Detect which cell encompasses the target text, then output its [x, y] center coordinate. 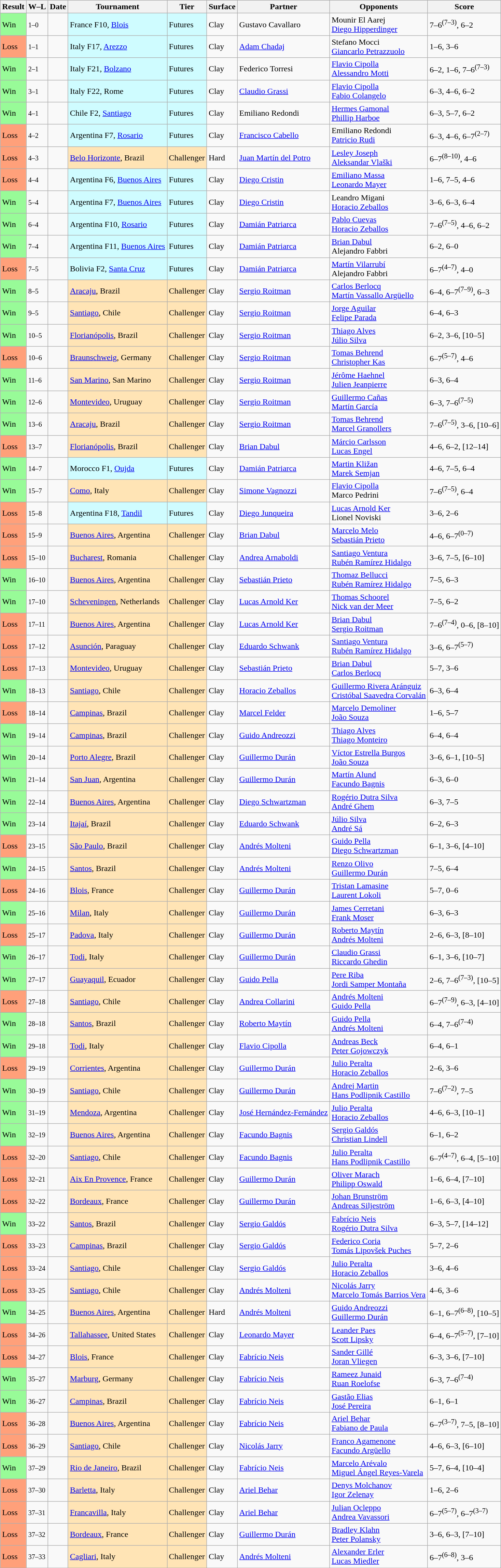
6–3, 6–0 [464, 780]
Mendoza, Argentina [117, 1113]
23–14 [37, 824]
1–1 [37, 46]
6–1, 6–7(6–8), [10–5] [464, 1312]
Andrea Collarini [283, 1001]
3–6, 7–5, [6–10] [464, 557]
Jorge Aguilar Felipe Parada [378, 313]
Rameez Junaid Ruan Roelofse [378, 1379]
Brian Dabul Sergio Roitman [378, 624]
1–6, 5–7 [464, 713]
31–19 [37, 1113]
6–3, 7–6(7–4) [464, 1379]
Morocco F1, Oujda [117, 468]
Barletta, Italy [117, 1490]
32–19 [37, 1135]
Guillermo Rivera Aránguiz Cristóbal Saavedra Corvalán [378, 691]
1–6, 6–4, [7–10] [464, 1179]
15–10 [37, 557]
Emiliano Redondi Patricio Rudi [378, 135]
29–19 [37, 1068]
7–6(7–4), 0–6, [8–10] [464, 624]
Marcel Felder [283, 713]
San Juan, Argentina [117, 780]
16–10 [37, 580]
Belo Horizonte, Brazil [117, 158]
22–14 [37, 801]
Argentina F6, Buenos Aires [117, 180]
7–6(7–3), 6–2 [464, 25]
Itajaí, Brazil [117, 824]
Fabrício Neis Rogério Dutra Silva [378, 1223]
Martin Kližan Marek Semjan [378, 468]
Leonardo Mayer [283, 1335]
7–6(7–5), 6–4 [464, 491]
Aix En Provence, France [117, 1179]
4–2 [37, 135]
Andrea Arnaboldi [283, 557]
Francisco Cabello [283, 135]
Guayaquil, Ecuador [117, 979]
32–20 [37, 1157]
Rogério Dutra Silva André Ghem [378, 801]
Cagliari, Italy [117, 1556]
36–28 [37, 1423]
Horacio Zeballos [283, 691]
Tomas Behrend Christopher Kas [378, 358]
Andrés Molteni Guido Pella [378, 1001]
35–27 [37, 1379]
13–7 [37, 446]
Gustavo Cavallaro [283, 25]
36–29 [37, 1446]
7–4 [37, 246]
San Marino, San Marino [117, 380]
Nicolás Jarry [283, 1446]
Nicolás Jarry Marcelo Tomás Barrios Vera [378, 1290]
6–7(5–7), 4–6 [464, 358]
Rio de Janeiro, Brazil [117, 1468]
Oliver Marach Philipp Oswald [378, 1179]
4–1 [37, 113]
Marcelo Melo Sebastián Prieto [378, 535]
Martín Vilarrubí Alejandro Fabbri [378, 268]
5–7, 3–6 [464, 668]
4–6, 3–6 [464, 1290]
20–14 [37, 757]
36–27 [37, 1401]
Date [58, 7]
Roberto Maytín Andrés Molteni [378, 935]
21–14 [37, 780]
6–3, 4–6, 6–2 [464, 91]
Lucas Arnold Ker Lionel Noviski [378, 513]
1–6, 2–6 [464, 1490]
6–3, 6–3 [464, 913]
6–4 [37, 224]
6–4, 6–4 [464, 735]
Argentina F7, Rosario [117, 135]
25–16 [37, 913]
Tristan Lamasine Laurent Lokoli [378, 890]
9–5 [37, 313]
28–18 [37, 1024]
Adam Chadaj [283, 46]
6–7(4–7), 4–0 [464, 268]
6–2, 6–0 [464, 246]
7–6(7–5), 3–6, [10–6] [464, 424]
Guido Andreozzi [283, 735]
Julian Ocleppo Andrea Vavassori [378, 1512]
7–5, 6–2 [464, 601]
7–5, 6–4 [464, 868]
6–3, 5–7, [14–12] [464, 1223]
Sander Gillé Joran Vliegen [378, 1357]
Sergio Galdós Christian Lindell [378, 1135]
Carlos Berlocq Martín Vassallo Argüello [378, 291]
Andrej Martin Hans Podlipnik Castillo [378, 1090]
Flavio Cipolla [283, 1046]
Federico Coria Tomás Lipovšek Puches [378, 1246]
37–30 [37, 1490]
Simone Vagnozzi [283, 491]
Guido Pella Andrés Molteni [378, 1024]
7–5, 6–3 [464, 580]
10–6 [37, 358]
James Cerretani Frank Moser [378, 913]
34–26 [37, 1335]
5–7, 2–6 [464, 1246]
Partner [283, 7]
Surface [222, 7]
Andreas Beck Peter Gojowczyk [378, 1046]
2–6, 7–6(7–3), [10–5] [464, 979]
Como, Italy [117, 491]
Brian Dabul Alejandro Fabbri [378, 246]
3–6, 2–6 [464, 513]
Italy F21, Bolzano [117, 69]
6–4, 6–7(5–7), [7–10] [464, 1335]
14–7 [37, 468]
Alexander Erler Lucas Miedler [378, 1556]
Johan Brunström Andreas Siljeström [378, 1201]
19–14 [37, 735]
2–6, 6–3, [8–10] [464, 935]
Score [464, 7]
Márcio Carlsson Lucas Engel [378, 446]
Jérôme Haehnel Julien Jeanpierre [378, 380]
6–1, 3–6, [4–10] [464, 846]
Guillermo Cañas Martín García [378, 402]
6–3, 5–7, 6–2 [464, 113]
5–4 [37, 202]
24–15 [37, 868]
W–L [37, 7]
Lesley Joseph Aleksandar Vlaški [378, 158]
15–8 [37, 513]
3–6, 6–7(5–7) [464, 646]
Júlio Silva André Sá [378, 824]
Julio Peralta Hans Podlipnik Castillo [378, 1157]
Mounir El Aarej Diego Hipperdinger [378, 25]
25–17 [37, 935]
17–10 [37, 601]
37–33 [37, 1556]
France F10, Blois [117, 25]
Francavilla, Italy [117, 1512]
6–3, 4–6, 6–7(2–7) [464, 135]
15–7 [37, 491]
Thomas Schoorel Nick van der Meer [378, 601]
Guido Pella Diego Schwartzman [378, 846]
Argentina F18, Tandil [117, 513]
32–22 [37, 1201]
6–7(5–7), 6–7(3–7) [464, 1512]
6–4, 7–6(7–4) [464, 1024]
3–6, 6–3, [7–10] [464, 1535]
6–7(6–8), 3–6 [464, 1556]
Víctor Estrella Burgos João Souza [378, 757]
Braunschweig, Germany [117, 358]
27–17 [37, 979]
Stefano Mocci Giancarlo Petrazzuolo [378, 46]
7–6(7–5), 4–6, 6–2 [464, 224]
18–13 [37, 691]
37–31 [37, 1512]
13–6 [37, 424]
4–6, 6–7(0–7) [464, 535]
Italy F22, Rome [117, 91]
Martín Alund Facundo Bagnis [378, 780]
5–7, 0–6 [464, 890]
1–6, 6–3, [4–10] [464, 1201]
Tallahassee, United States [117, 1335]
23–15 [37, 846]
Leandro Migani Horacio Zeballos [378, 202]
34–27 [37, 1357]
Result [13, 7]
6–7(7–9), 6–3, [4–10] [464, 1001]
Opponents [378, 7]
Corrientes, Argentina [117, 1068]
Tomas Behrend Marcel Granollers [378, 424]
Diego Junqueira [283, 513]
29–18 [37, 1046]
4–6, 6–3, [6–10] [464, 1446]
Juan Martín del Potro [283, 158]
24–16 [37, 890]
Argentina F10, Rosario [117, 224]
São Paulo, Brazil [117, 846]
Thiago Alves Thiago Monteiro [378, 735]
17–11 [37, 624]
Italy F17, Arezzo [117, 46]
Porto Alegre, Brazil [117, 757]
Gastão Elias José Pereira [378, 1401]
Renzo Olivo Guillermo Durán [378, 868]
6–2, 3–6, [10–5] [464, 335]
6–3, 7–6(7–5) [464, 402]
4–6, 6–3, [10–1] [464, 1113]
33–22 [37, 1223]
3–6, 4–6 [464, 1268]
Tier [187, 7]
6–7(8–10), 4–6 [464, 158]
Claudio Grassi [283, 91]
6–4, 6–1 [464, 1046]
Asunción, Paraguay [117, 646]
6–4, 6–3 [464, 313]
Ariel Behar Fabiano de Paula [378, 1423]
2–1 [37, 69]
5–7, 6–4, [10–4] [464, 1468]
Marcelo Arévalo Miguel Ángel Reyes-Varela [378, 1468]
Scheveningen, Netherlands [117, 601]
Denys Molchanov Igor Zelenay [378, 1490]
1–6, 7–5, 4–6 [464, 180]
Pablo Cuevas Horacio Zeballos [378, 224]
Marcelo Demoliner João Souza [378, 713]
4–3 [37, 158]
2–6, 3–6 [464, 1068]
4–4 [37, 180]
1–6, 3–6 [464, 46]
Argentina F11, Buenos Aires [117, 246]
6–7(3–7), 7–5, [8–10] [464, 1423]
Brian Dabul Carlos Berlocq [378, 668]
6–1, 3–6, [10–7] [464, 957]
17–13 [37, 668]
27–18 [37, 1001]
1–0 [37, 25]
Franco Agamenone Facundo Argüello [378, 1446]
Flavio Cipolla Alessandro Motti [378, 69]
Flavio Cipolla Marco Pedrini [378, 491]
33–24 [37, 1268]
Bradley Klahn Peter Polansky [378, 1535]
4–6, 6–2, [12–14] [464, 446]
Claudio Grassi Riccardo Ghedin [378, 957]
34–25 [37, 1312]
37–32 [37, 1535]
Marburg, Germany [117, 1379]
Bucharest, Romania [117, 557]
Federico Torresi [283, 69]
Milan, Italy [117, 913]
30–19 [37, 1090]
33–25 [37, 1290]
Emiliano Redondi [283, 113]
3–6, 6–3, 6–4 [464, 202]
7–6(7–2), 7–5 [464, 1090]
José Hernández-Fernández [283, 1113]
Hermes Gamonal Phillip Harboe [378, 113]
Guido Andreozzi Guillermo Durán [378, 1312]
3–6, 6–1, [10–5] [464, 757]
6–1, 6–2 [464, 1135]
Emiliano Massa Leonardo Mayer [378, 180]
37–29 [37, 1468]
18–14 [37, 713]
Guido Pella [283, 979]
Flavio Cipolla Fabio Colangelo [378, 91]
12–6 [37, 402]
6–2, 1–6, 7–6(7–3) [464, 69]
26–17 [37, 957]
6–2, 6–3 [464, 824]
6–3, 3–6, [7–10] [464, 1357]
32–21 [37, 1179]
11–6 [37, 380]
33–23 [37, 1246]
6–7(4–7), 6–4, [5–10] [464, 1157]
7–5 [37, 268]
Tournament [117, 7]
Pere Riba Jordi Samper Montaña [378, 979]
Leander Paes Scott Lipsky [378, 1335]
Diego Schwartzman [283, 801]
8–5 [37, 291]
Thiago Alves Júlio Silva [378, 335]
6–1, 6–1 [464, 1401]
Argentina F7, Buenos Aires [117, 202]
15–9 [37, 535]
17–12 [37, 646]
10–5 [37, 335]
6–3, 7–5 [464, 801]
4–6, 7–5, 6–4 [464, 468]
Roberto Maytín [283, 1024]
Thomaz Bellucci Rubén Ramírez Hidalgo [378, 580]
Padova, Italy [117, 935]
Chile F2, Santiago [117, 113]
3–1 [37, 91]
6–4, 6–7(7–9), 6–3 [464, 291]
Bolivia F2, Santa Cruz [117, 268]
